Locate the cell with the specified text and output its (X, Y) center coordinate. 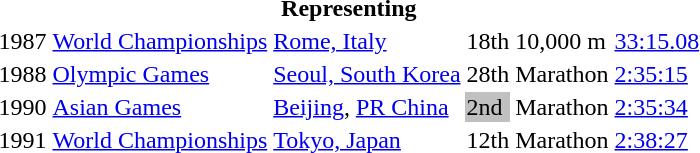
Beijing, PR China (367, 107)
Asian Games (160, 107)
18th (488, 41)
World Championships (160, 41)
10,000 m (562, 41)
Seoul, South Korea (367, 74)
Rome, Italy (367, 41)
2nd (488, 107)
Olympic Games (160, 74)
28th (488, 74)
